Search for the cell housing the specified text and yield its (X, Y) center coordinate. 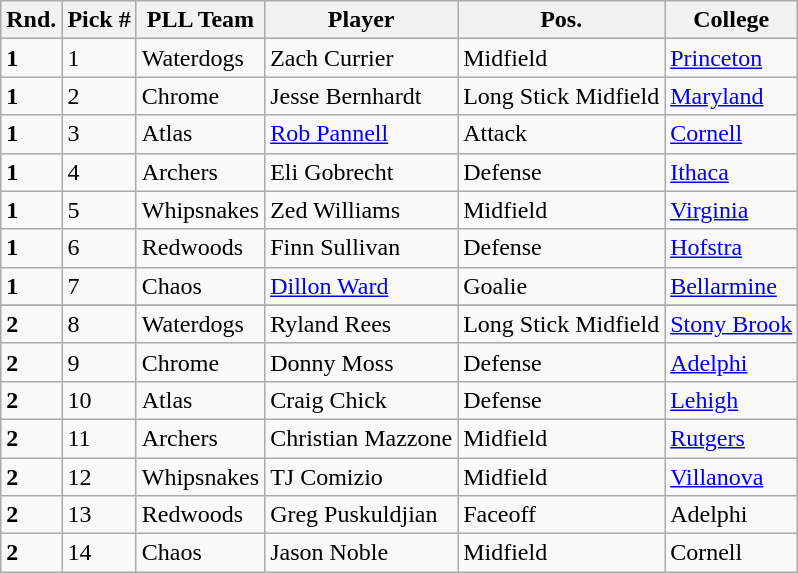
12 (99, 477)
Rutgers (732, 438)
TJ Comizio (362, 477)
Zach Currier (362, 58)
Ryland Rees (362, 324)
6 (99, 248)
5 (99, 210)
Greg Puskuldjian (362, 515)
11 (99, 438)
Rob Pannell (362, 134)
4 (99, 172)
9 (99, 362)
Craig Chick (362, 400)
PLL Team (200, 20)
Attack (562, 134)
Pick # (99, 20)
Finn Sullivan (362, 248)
Virginia (732, 210)
Dillon Ward (362, 286)
14 (99, 553)
10 (99, 400)
8 (99, 324)
Jason Noble (362, 553)
Princeton (732, 58)
Maryland (732, 96)
Villanova (732, 477)
3 (99, 134)
13 (99, 515)
Bellarmine (732, 286)
Eli Gobrecht (362, 172)
Ithaca (732, 172)
Goalie (562, 286)
Zed Williams (362, 210)
Lehigh (732, 400)
Player (362, 20)
Stony Brook (732, 324)
Donny Moss (362, 362)
Rnd. (32, 20)
Christian Mazzone (362, 438)
Hofstra (732, 248)
College (732, 20)
Pos. (562, 20)
7 (99, 286)
Faceoff (562, 515)
Jesse Bernhardt (362, 96)
